Scan for the cell matching the given text and deliver its (x, y) coordinate at center. 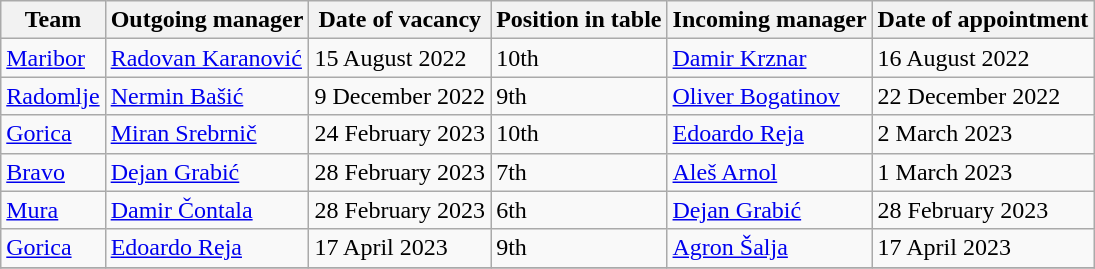
Date of appointment (983, 20)
16 August 2022 (983, 58)
9 December 2022 (400, 96)
1 March 2023 (983, 172)
7th (579, 172)
Mura (53, 210)
Position in table (579, 20)
15 August 2022 (400, 58)
6th (579, 210)
24 February 2023 (400, 134)
Radomlje (53, 96)
Damir Čontala (207, 210)
2 March 2023 (983, 134)
Outgoing manager (207, 20)
Maribor (53, 58)
22 December 2022 (983, 96)
Damir Krznar (770, 58)
Oliver Bogatinov (770, 96)
Aleš Arnol (770, 172)
Bravo (53, 172)
Radovan Karanović (207, 58)
Nermin Bašić (207, 96)
Agron Šalja (770, 248)
Incoming manager (770, 20)
Date of vacancy (400, 20)
Miran Srebrnič (207, 134)
Team (53, 20)
